Scan for the cell matching the given text and deliver its (x, y) coordinate at center. 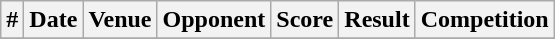
Score (305, 20)
Competition (484, 20)
Result (377, 20)
# (12, 20)
Date (54, 20)
Venue (120, 20)
Opponent (214, 20)
